For the text-containing cell, return its midpoint in [X, Y] coordinate format. 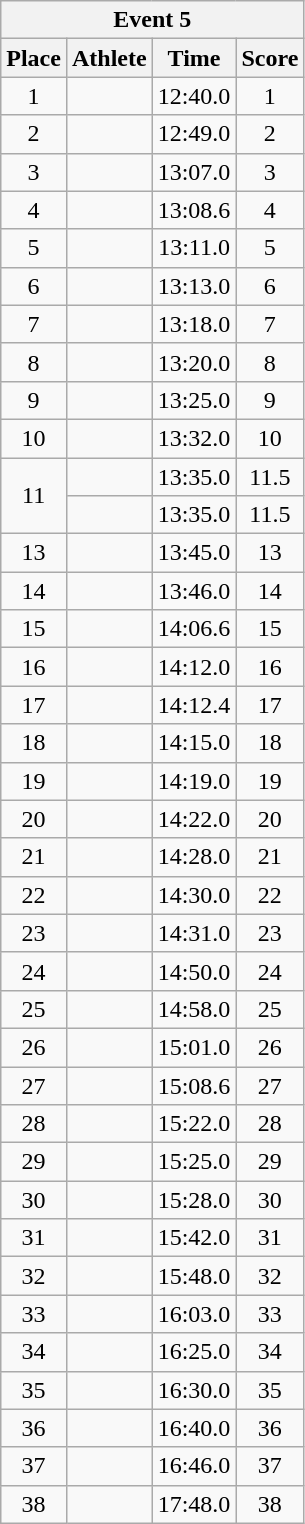
15:01.0 [194, 1047]
13:18.0 [194, 324]
14:12.4 [194, 705]
Event 5 [152, 20]
15:08.6 [194, 1085]
12:40.0 [194, 96]
15:25.0 [194, 1162]
13:25.0 [194, 400]
13:32.0 [194, 438]
13:11.0 [194, 248]
14:31.0 [194, 933]
Place [34, 58]
14:30.0 [194, 895]
14:28.0 [194, 857]
13:08.6 [194, 210]
Score [270, 58]
14:06.6 [194, 629]
14:58.0 [194, 1009]
15:22.0 [194, 1124]
16:46.0 [194, 1466]
14:19.0 [194, 781]
13:13.0 [194, 286]
11 [34, 496]
Time [194, 58]
Athlete [109, 58]
14:22.0 [194, 819]
14:15.0 [194, 743]
13:45.0 [194, 553]
13:46.0 [194, 591]
14:12.0 [194, 667]
12:49.0 [194, 134]
17:48.0 [194, 1504]
13:20.0 [194, 362]
15:42.0 [194, 1238]
16:25.0 [194, 1352]
16:40.0 [194, 1428]
16:03.0 [194, 1314]
13:07.0 [194, 172]
16:30.0 [194, 1390]
15:28.0 [194, 1200]
15:48.0 [194, 1276]
14:50.0 [194, 971]
